Pinpoint the cell where the given text exists, returning its (X, Y) midpoint coordinate. 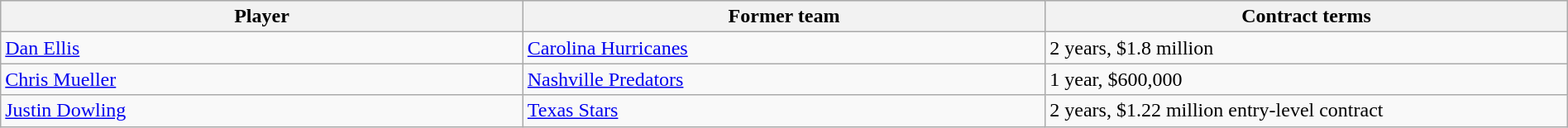
2 years, $1.22 million entry-level contract (1307, 111)
Player (262, 17)
Texas Stars (784, 111)
Former team (784, 17)
Carolina Hurricanes (784, 48)
Contract terms (1307, 17)
Justin Dowling (262, 111)
Nashville Predators (784, 79)
Chris Mueller (262, 79)
Dan Ellis (262, 48)
1 year, $600,000 (1307, 79)
2 years, $1.8 million (1307, 48)
